Return the (X, Y) coordinate for the center point of the cell that contains the specified text.  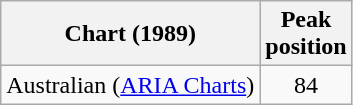
Australian (ARIA Charts) (130, 85)
84 (306, 85)
Chart (1989) (130, 34)
Peakposition (306, 34)
